Capture the cell that displays the provided text and extract its (X, Y) central coordinate. 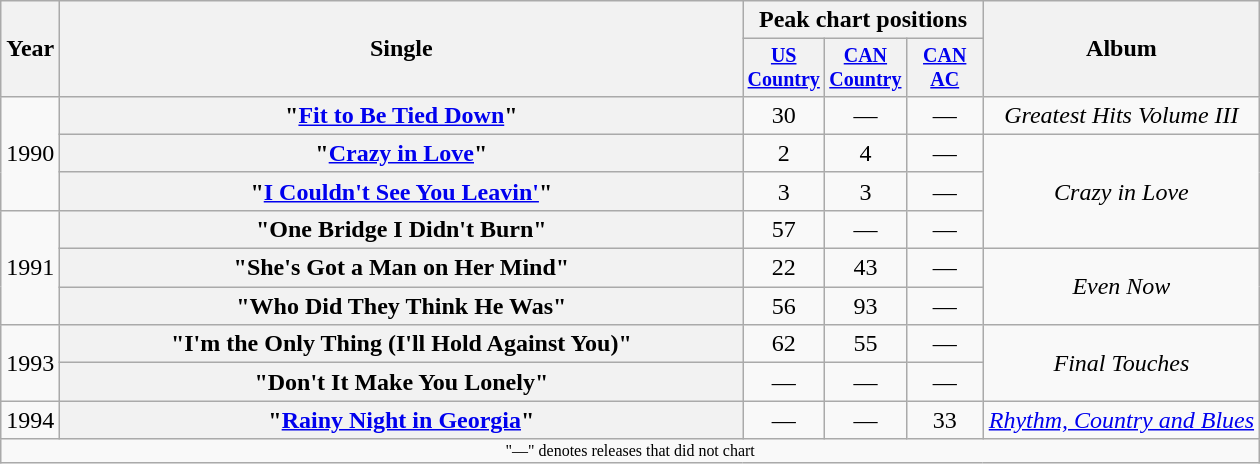
1990 (30, 153)
Album (1121, 49)
93 (866, 306)
"Rainy Night in Georgia" (402, 420)
Year (30, 49)
56 (784, 306)
1991 (30, 267)
"Don't It Make You Lonely" (402, 382)
62 (784, 344)
Crazy in Love (1121, 191)
US Country (784, 68)
30 (784, 115)
33 (944, 420)
CAN Country (866, 68)
Peak chart positions (863, 20)
22 (784, 268)
2 (784, 153)
Rhythm, Country and Blues (1121, 420)
1994 (30, 420)
1993 (30, 363)
CAN AC (944, 68)
"Who Did They Think He Was" (402, 306)
"I Couldn't See You Leavin'" (402, 191)
4 (866, 153)
"I'm the Only Thing (I'll Hold Against You)" (402, 344)
43 (866, 268)
Single (402, 49)
"—" denotes releases that did not chart (630, 451)
Greatest Hits Volume III (1121, 115)
"Fit to Be Tied Down" (402, 115)
"She's Got a Man on Her Mind" (402, 268)
57 (784, 229)
Final Touches (1121, 363)
Even Now (1121, 287)
55 (866, 344)
"One Bridge I Didn't Burn" (402, 229)
"Crazy in Love" (402, 153)
